Find where the given text appears and provide that cell's center as (X, Y) coordinate. 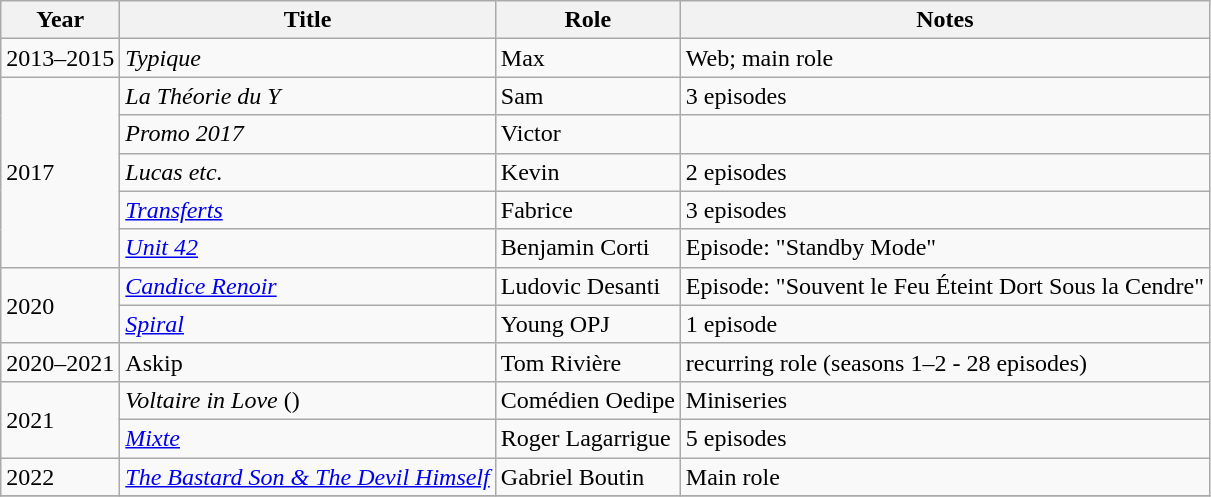
Kevin (588, 172)
Askip (308, 362)
Max (588, 58)
Role (588, 20)
Young OPJ (588, 324)
Ludovic Desanti (588, 286)
Transferts (308, 210)
The Bastard Son & The Devil Himself (308, 477)
Notes (944, 20)
Voltaire in Love () (308, 400)
Main role (944, 477)
2022 (60, 477)
2020–2021 (60, 362)
Episode: "Standby Mode" (944, 248)
2 episodes (944, 172)
Benjamin Corti (588, 248)
Typique (308, 58)
Episode: "Souvent le Feu Éteint Dort Sous la Cendre" (944, 286)
Gabriel Boutin (588, 477)
Mixte (308, 438)
2020 (60, 305)
5 episodes (944, 438)
Lucas etc. (308, 172)
Comédien Oedipe (588, 400)
Fabrice (588, 210)
1 episode (944, 324)
2017 (60, 172)
Sam (588, 96)
Tom Rivière (588, 362)
recurring role (seasons 1–2 - 28 episodes) (944, 362)
Unit 42 (308, 248)
Title (308, 20)
Web; main role (944, 58)
Year (60, 20)
2013–2015 (60, 58)
Roger Lagarrigue (588, 438)
Candice Renoir (308, 286)
Spiral (308, 324)
Promo 2017 (308, 134)
La Théorie du Y (308, 96)
Miniseries (944, 400)
2021 (60, 419)
Victor (588, 134)
